Identify which cell holds the provided text, then report its [x, y] central coordinate. 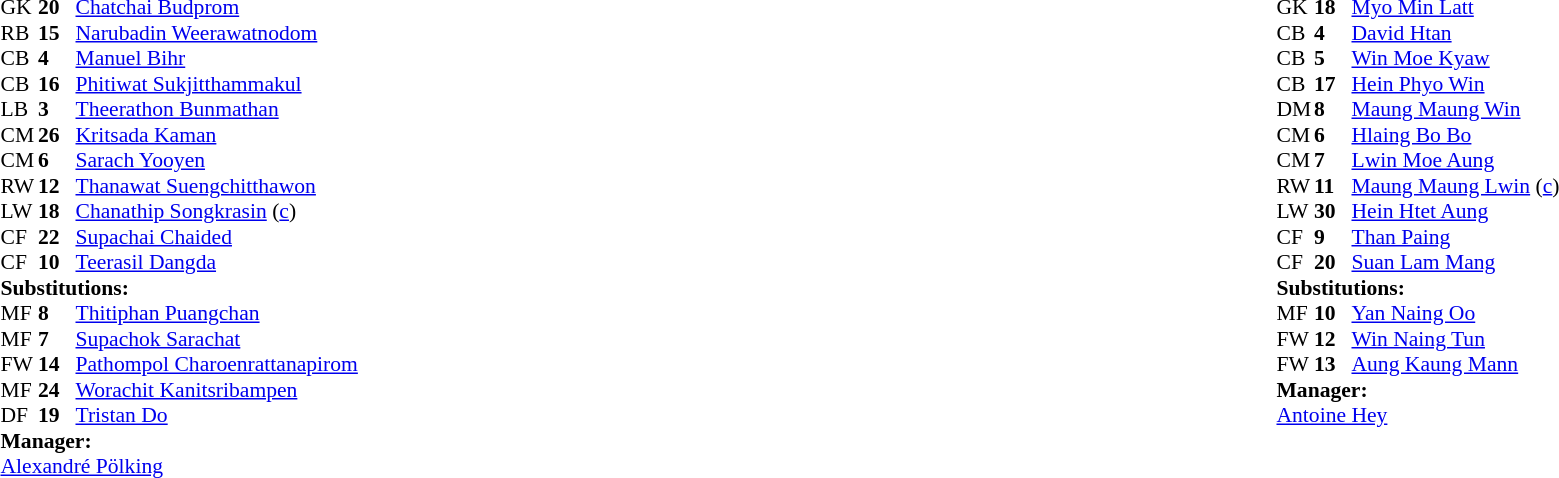
Hein Phyo Win [1455, 84]
15 [57, 33]
Win Naing Tun [1455, 339]
Pathompol Charoenrattanapirom [217, 365]
Supachai Chaided [217, 237]
Worachit Kanitsribampen [217, 390]
Yan Naing Oo [1455, 313]
Maung Maung Lwin (c) [1455, 186]
Tristan Do [217, 415]
Teerasil Dangda [217, 263]
RB [19, 33]
19 [57, 415]
Manuel Bihr [217, 59]
18 [57, 211]
26 [57, 135]
Sarach Yooyen [217, 161]
Phitiwat Sukjitthammakul [217, 84]
LB [19, 109]
30 [1333, 211]
Narubadin Weerawatnodom [217, 33]
Kritsada Kaman [217, 135]
24 [57, 390]
Suan Lam Mang [1455, 263]
Win Moe Kyaw [1455, 59]
3 [57, 109]
Supachok Sarachat [217, 339]
Antoine Hey [1418, 415]
5 [1333, 59]
DF [19, 415]
Chanathip Songkrasin (c) [217, 211]
Thanawat Suengchitthawon [217, 186]
11 [1333, 186]
16 [57, 84]
Maung Maung Win [1455, 109]
Than Paing [1455, 237]
9 [1333, 237]
Hein Htet Aung [1455, 211]
DM [1295, 109]
13 [1333, 365]
Lwin Moe Aung [1455, 161]
22 [57, 237]
David Htan [1455, 33]
Theerathon Bunmathan [217, 109]
14 [57, 365]
17 [1333, 84]
Aung Kaung Mann [1455, 365]
Thitiphan Puangchan [217, 313]
20 [1333, 263]
Hlaing Bo Bo [1455, 135]
